Return the (X, Y) coordinate for the center point of the cell that contains the specified text.  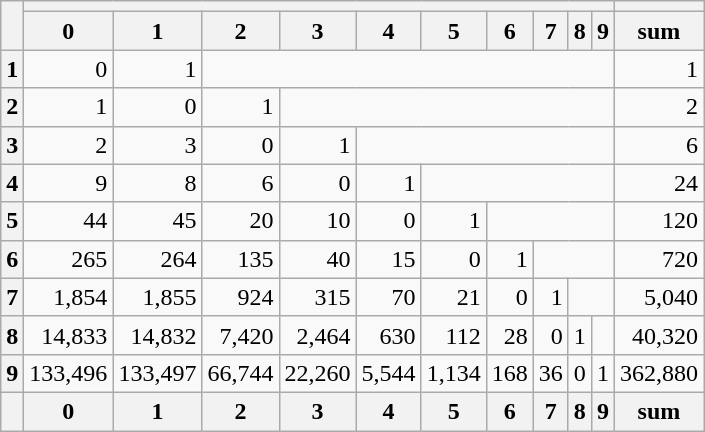
70 (388, 297)
720 (658, 259)
120 (658, 221)
36 (550, 373)
66,744 (240, 373)
1,854 (68, 297)
2,464 (318, 335)
14,833 (68, 335)
24 (658, 183)
133,497 (158, 373)
1,855 (158, 297)
1,134 (454, 373)
135 (240, 259)
168 (510, 373)
44 (68, 221)
265 (68, 259)
14,832 (158, 335)
40 (318, 259)
315 (318, 297)
45 (158, 221)
133,496 (68, 373)
362,880 (658, 373)
5,544 (388, 373)
5,040 (658, 297)
630 (388, 335)
22,260 (318, 373)
264 (158, 259)
924 (240, 297)
21 (454, 297)
15 (388, 259)
7,420 (240, 335)
112 (454, 335)
10 (318, 221)
20 (240, 221)
40,320 (658, 335)
28 (510, 335)
